Output the (x, y) coordinate of the center of the cell containing the given text.  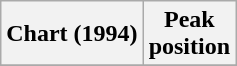
Peakposition (189, 34)
Chart (1994) (72, 34)
